Provide the [x, y] coordinate of the cell's center where the given text is located.  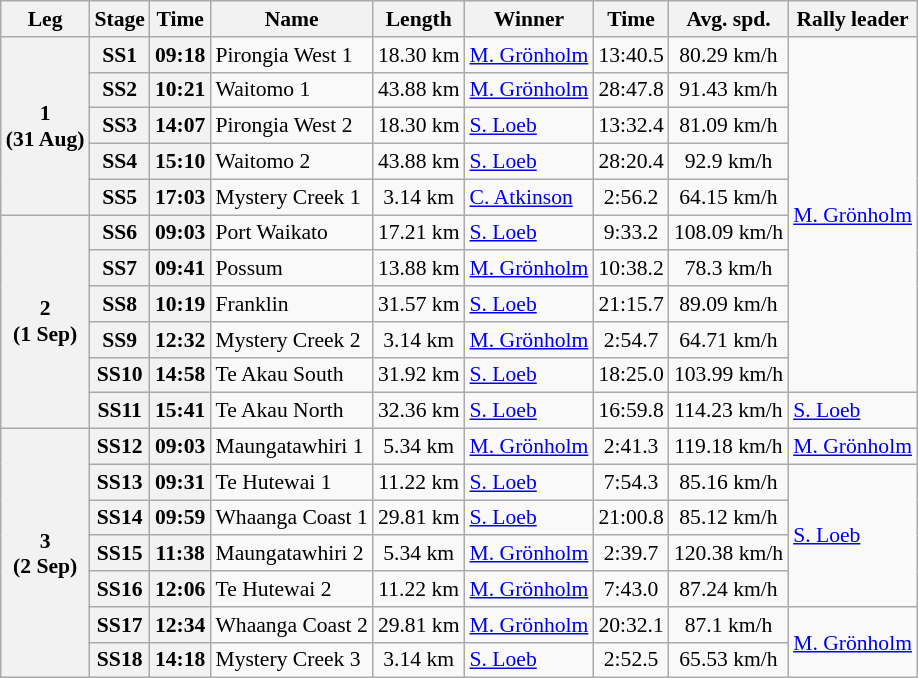
28:47.8 [630, 90]
92.9 km/h [728, 162]
28:20.4 [630, 162]
31.57 km [419, 304]
2(1 Sep) [46, 322]
Stage [119, 19]
Maungatawhiri 2 [291, 554]
21:15.7 [630, 304]
Possum [291, 269]
21:00.8 [630, 518]
11:38 [180, 554]
SS1 [119, 55]
Whaanga Coast 1 [291, 518]
SS15 [119, 554]
65.53 km/h [728, 660]
09:41 [180, 269]
85.12 km/h [728, 518]
10:19 [180, 304]
12:32 [180, 340]
Winner [530, 19]
91.43 km/h [728, 90]
Port Waikato [291, 233]
SS5 [119, 197]
14:07 [180, 126]
SS18 [119, 660]
Te Hutewai 1 [291, 482]
17:03 [180, 197]
SS17 [119, 625]
SS3 [119, 126]
SS16 [119, 589]
85.16 km/h [728, 482]
SS6 [119, 233]
18:25.0 [630, 375]
Te Akau North [291, 411]
Rally leader [852, 19]
9:33.2 [630, 233]
31.92 km [419, 375]
SS9 [119, 340]
Te Hutewai 2 [291, 589]
SS11 [119, 411]
Waitomo 2 [291, 162]
Te Akau South [291, 375]
2:52.5 [630, 660]
SS7 [119, 269]
15:41 [180, 411]
Name [291, 19]
SS4 [119, 162]
15:10 [180, 162]
10:21 [180, 90]
13:32.4 [630, 126]
7:54.3 [630, 482]
12:06 [180, 589]
87.1 km/h [728, 625]
119.18 km/h [728, 447]
108.09 km/h [728, 233]
87.24 km/h [728, 589]
SS12 [119, 447]
Length [419, 19]
1(31 Aug) [46, 126]
7:43.0 [630, 589]
SS10 [119, 375]
78.3 km/h [728, 269]
14:58 [180, 375]
Whaanga Coast 2 [291, 625]
SS2 [119, 90]
Pirongia West 1 [291, 55]
2:41.3 [630, 447]
13:40.5 [630, 55]
17.21 km [419, 233]
114.23 km/h [728, 411]
81.09 km/h [728, 126]
103.99 km/h [728, 375]
09:59 [180, 518]
Avg. spd. [728, 19]
89.09 km/h [728, 304]
SS14 [119, 518]
80.29 km/h [728, 55]
16:59.8 [630, 411]
20:32.1 [630, 625]
Pirongia West 2 [291, 126]
Mystery Creek 1 [291, 197]
SS13 [119, 482]
10:38.2 [630, 269]
2:54.7 [630, 340]
120.38 km/h [728, 554]
3(2 Sep) [46, 554]
09:31 [180, 482]
Mystery Creek 2 [291, 340]
32.36 km [419, 411]
14:18 [180, 660]
Mystery Creek 3 [291, 660]
09:18 [180, 55]
Leg [46, 19]
C. Atkinson [530, 197]
12:34 [180, 625]
2:39.7 [630, 554]
2:56.2 [630, 197]
64.15 km/h [728, 197]
Franklin [291, 304]
64.71 km/h [728, 340]
Waitomo 1 [291, 90]
Maungatawhiri 1 [291, 447]
13.88 km [419, 269]
SS8 [119, 304]
